Output the (X, Y) coordinate of the center of the cell containing the given text.  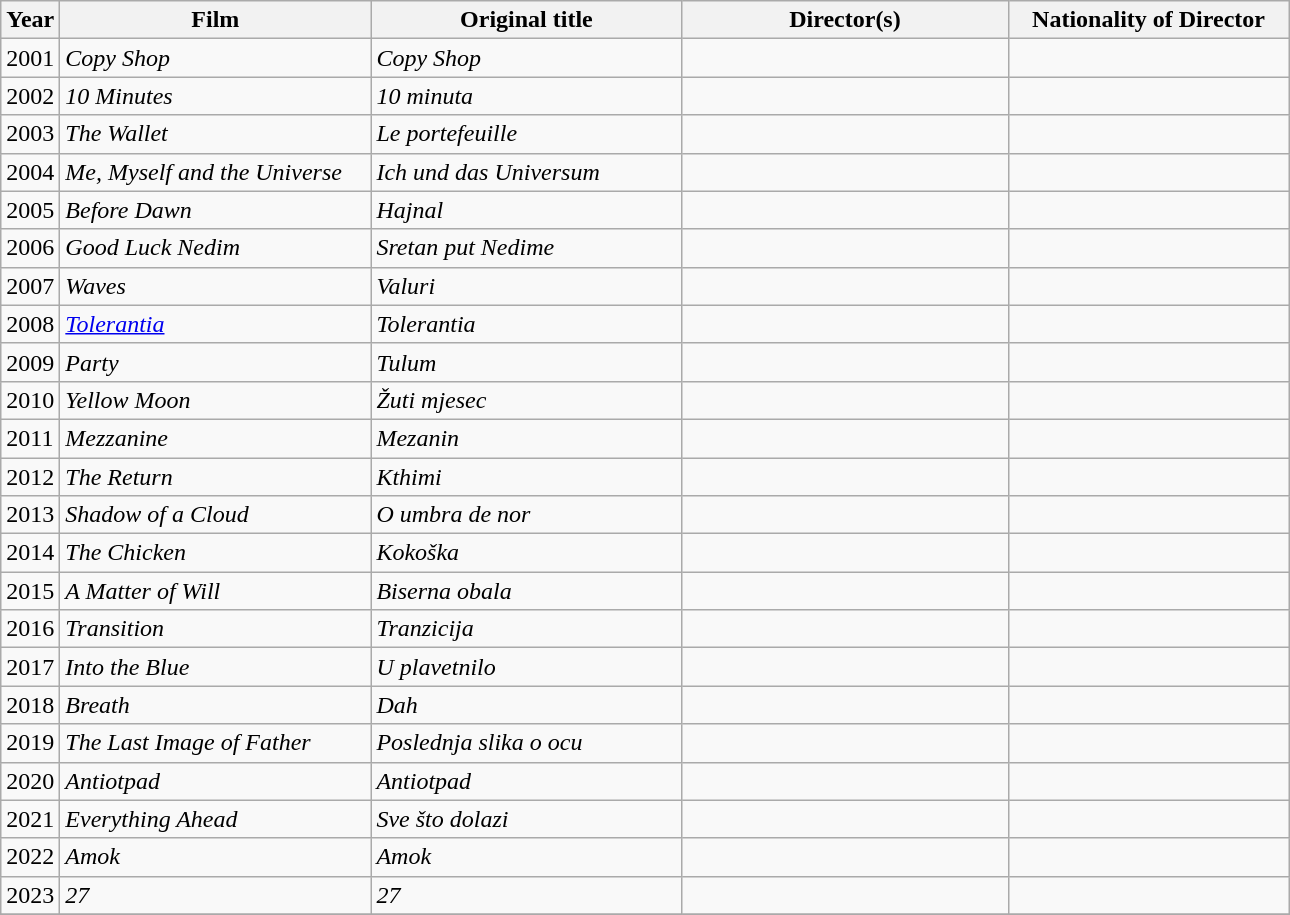
2004 (30, 172)
2007 (30, 286)
2011 (30, 438)
2018 (30, 705)
Ich und das Universum (526, 172)
Poslednja slika o ocu (526, 743)
Dah (526, 705)
2015 (30, 591)
2010 (30, 400)
Into the Blue (216, 667)
10 minuta (526, 96)
Žuti mjesec (526, 400)
Original title (526, 20)
Director(s) (845, 20)
Before Dawn (216, 210)
Hajnal (526, 210)
Good Luck Nedim (216, 248)
Shadow of a Cloud (216, 515)
2017 (30, 667)
Valuri (526, 286)
Sve što dolazi (526, 819)
Tulum (526, 362)
Kthimi (526, 477)
The Return (216, 477)
U plavetnilo (526, 667)
2005 (30, 210)
Mezanin (526, 438)
Biserna obala (526, 591)
2006 (30, 248)
2020 (30, 781)
2002 (30, 96)
2022 (30, 857)
A Matter of Will (216, 591)
Mezzanine (216, 438)
2014 (30, 553)
Waves (216, 286)
Sretan put Nedime (526, 248)
Party (216, 362)
The Wallet (216, 134)
2003 (30, 134)
Breath (216, 705)
Kokoška (526, 553)
2013 (30, 515)
2019 (30, 743)
2016 (30, 629)
Nationality of Director (1148, 20)
2008 (30, 324)
Yellow Moon (216, 400)
10 Minutes (216, 96)
Film (216, 20)
Transition (216, 629)
2009 (30, 362)
Everything Ahead (216, 819)
Tranzicija (526, 629)
2001 (30, 58)
2012 (30, 477)
The Chicken (216, 553)
Le portefeuille (526, 134)
Me, Myself and the Universe (216, 172)
O umbra de nor (526, 515)
Year (30, 20)
The Last Image of Father (216, 743)
2023 (30, 895)
2021 (30, 819)
